Find where the given text appears and provide that cell's center as [X, Y] coordinate. 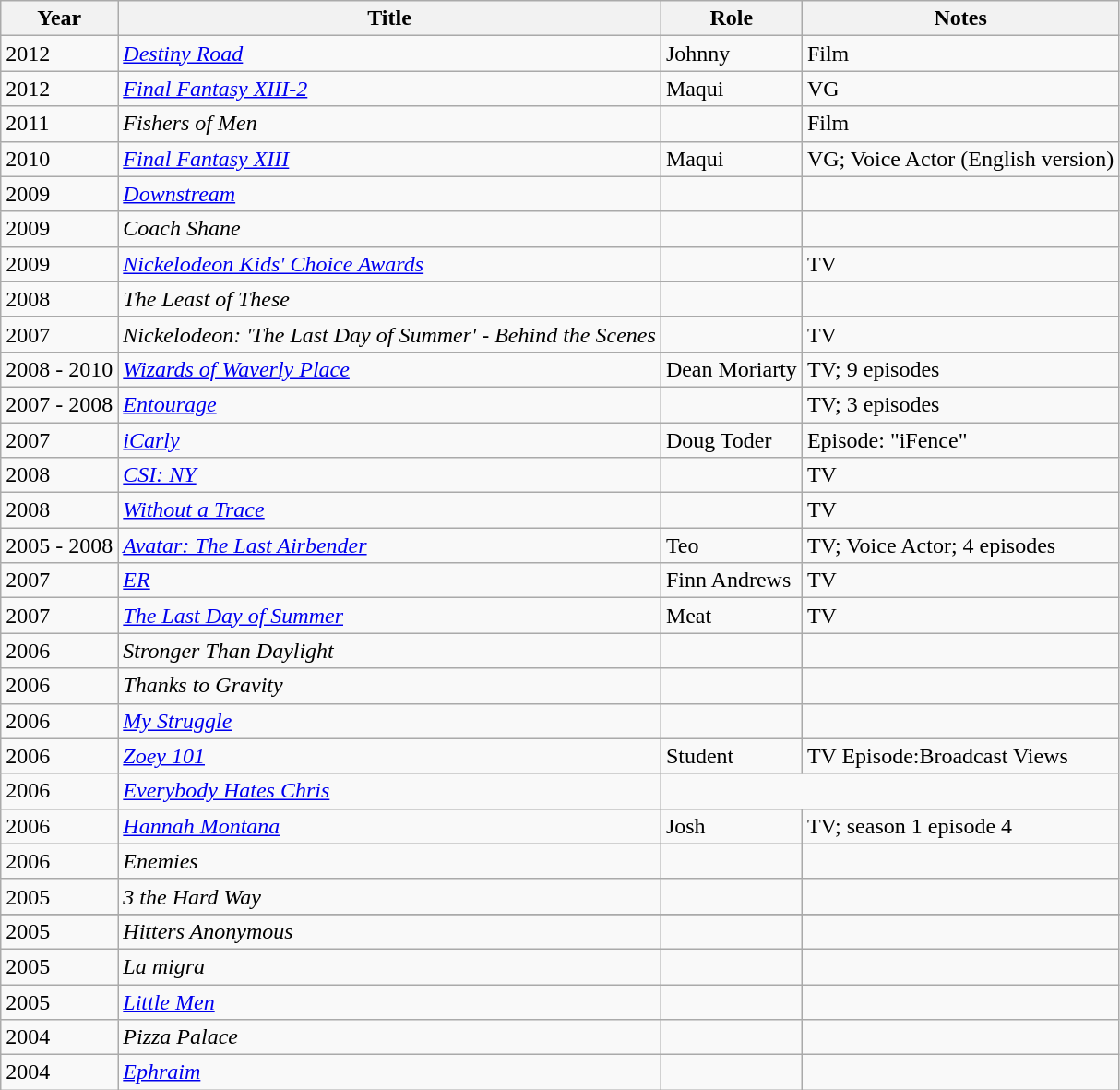
TV Episode:Broadcast Views [959, 756]
The Last Day of Summer [389, 616]
CSI: NY [389, 475]
Avatar: The Last Airbender [389, 545]
Johnny [731, 54]
Student [731, 756]
Downstream [389, 194]
Pizza Palace [389, 1037]
TV; 9 episodes [959, 369]
Final Fantasy XIII-2 [389, 89]
Teo [731, 545]
Final Fantasy XIII [389, 159]
Enemies [389, 861]
Thanks to Gravity [389, 686]
Little Men [389, 1001]
Hitters Anonymous [389, 931]
Fishers of Men [389, 124]
Doug Toder [731, 440]
Wizards of Waverly Place [389, 369]
Hannah Montana [389, 826]
2008 - 2010 [59, 369]
2010 [59, 159]
Everybody Hates Chris [389, 791]
Title [389, 18]
Finn Andrews [731, 581]
Destiny Road [389, 54]
2005 - 2008 [59, 545]
Notes [959, 18]
2007 - 2008 [59, 404]
TV; Voice Actor; 4 episodes [959, 545]
VG; Voice Actor (English version) [959, 159]
Nickelodeon Kids' Choice Awards [389, 264]
Entourage [389, 404]
Stronger Than Daylight [389, 651]
Josh [731, 826]
VG [959, 89]
Coach Shane [389, 229]
Without a Trace [389, 510]
The Least of These [389, 299]
Dean Moriarty [731, 369]
Episode: "iFence" [959, 440]
Year [59, 18]
La migra [389, 966]
TV; season 1 episode 4 [959, 826]
Role [731, 18]
2011 [59, 124]
Nickelodeon: 'The Last Day of Summer' - Behind the Scenes [389, 334]
TV; 3 episodes [959, 404]
Meat [731, 616]
Zoey 101 [389, 756]
ER [389, 581]
Ephraim [389, 1072]
iCarly [389, 440]
3 the Hard Way [389, 896]
My Struggle [389, 721]
